Pinpoint the cell where the given text exists, returning its (x, y) midpoint coordinate. 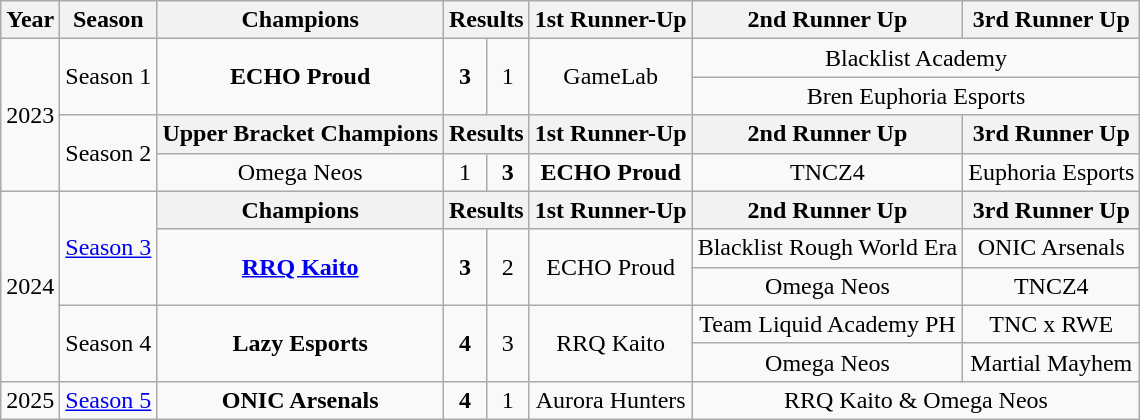
Year (30, 20)
Euphoria Esports (1052, 172)
RRQ Kaito & Omega Neos (916, 400)
Blacklist Rough World Era (828, 248)
GameLab (610, 77)
TNC x RWE (1052, 324)
Martial Mayhem (1052, 362)
2025 (30, 400)
2 (508, 267)
Lazy Esports (300, 343)
Blacklist Academy (916, 58)
Season 3 (108, 248)
2024 (30, 286)
Bren Euphoria Esports (916, 96)
Season 5 (108, 400)
2023 (30, 115)
Team Liquid Academy PH (828, 324)
Season 2 (108, 153)
Upper Bracket Champions (300, 134)
Aurora Hunters (610, 400)
Season 4 (108, 343)
Season 1 (108, 77)
Season (108, 20)
